Determine the [X, Y] coordinate at the center of the cell enclosing the given text.  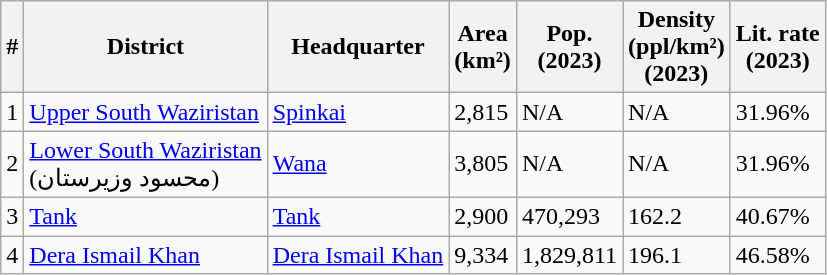
1,829,811 [569, 255]
2 [12, 164]
# [12, 47]
District [146, 47]
470,293 [569, 216]
4 [12, 255]
Headquarter [358, 47]
9,334 [483, 255]
Area(km²) [483, 47]
3 [12, 216]
2,815 [483, 112]
40.67% [778, 216]
196.1 [677, 255]
Wana [358, 164]
Pop.(2023) [569, 47]
1 [12, 112]
Upper South Waziristan [146, 112]
3,805 [483, 164]
Spinkai [358, 112]
2,900 [483, 216]
Lower South Waziristan(محسود وزیرستان) [146, 164]
Lit. rate(2023) [778, 47]
162.2 [677, 216]
Density(ppl/km²)(2023) [677, 47]
46.58% [778, 255]
